Search for the cell housing the specified text and yield its (X, Y) center coordinate. 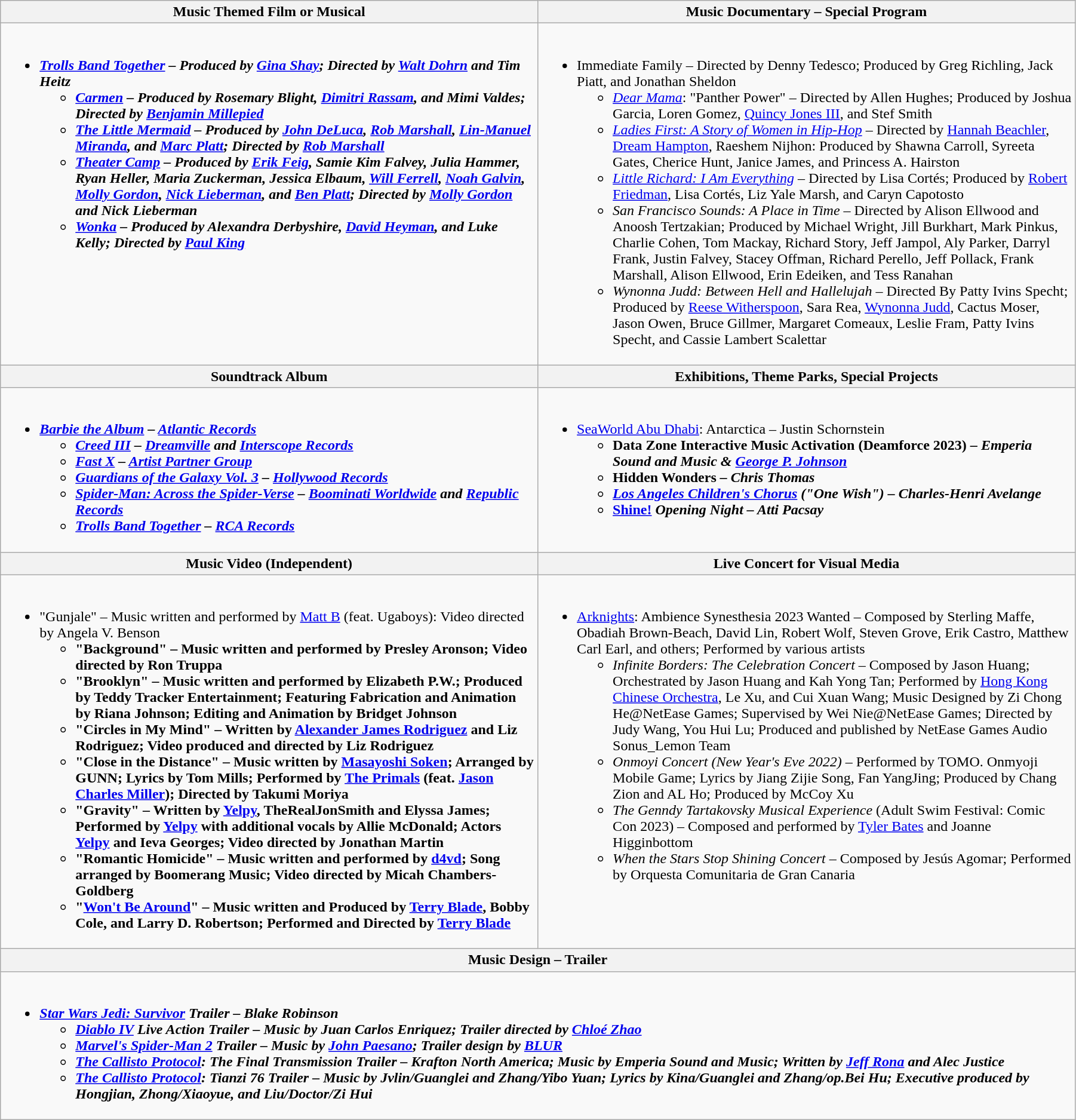
Music Documentary – Special Program (807, 12)
Soundtrack Album (269, 376)
Music Design – Trailer (538, 960)
Music Video (Independent) (269, 563)
Live Concert for Visual Media (807, 563)
Music Themed Film or Musical (269, 12)
Exhibitions, Theme Parks, Special Projects (807, 376)
